Locate the cell with the specified text and output its (x, y) center coordinate. 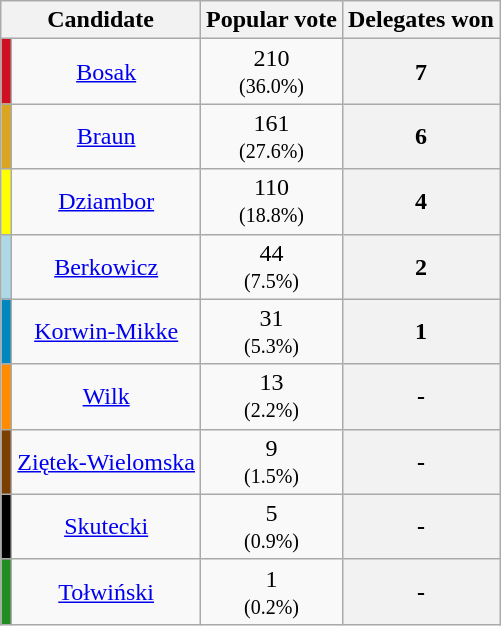
Ziętek-Wielomska (106, 462)
Bosak (106, 72)
Wilk (106, 396)
210(36.0%) (272, 72)
1(0.2%) (272, 592)
Korwin-Mikke (106, 332)
Candidate (101, 20)
7 (420, 72)
9(1.5%) (272, 462)
44(7.5%) (272, 266)
13(2.2%) (272, 396)
Popular vote (272, 20)
4 (420, 202)
161(27.6%) (272, 136)
6 (420, 136)
Tołwiński (106, 592)
2 (420, 266)
Berkowicz (106, 266)
5(0.9%) (272, 526)
Delegates won (420, 20)
1 (420, 332)
Dziambor (106, 202)
31(5.3%) (272, 332)
Skutecki (106, 526)
110(18.8%) (272, 202)
Braun (106, 136)
